Extract the [X, Y] coordinate from the center of the cell holding the provided text.  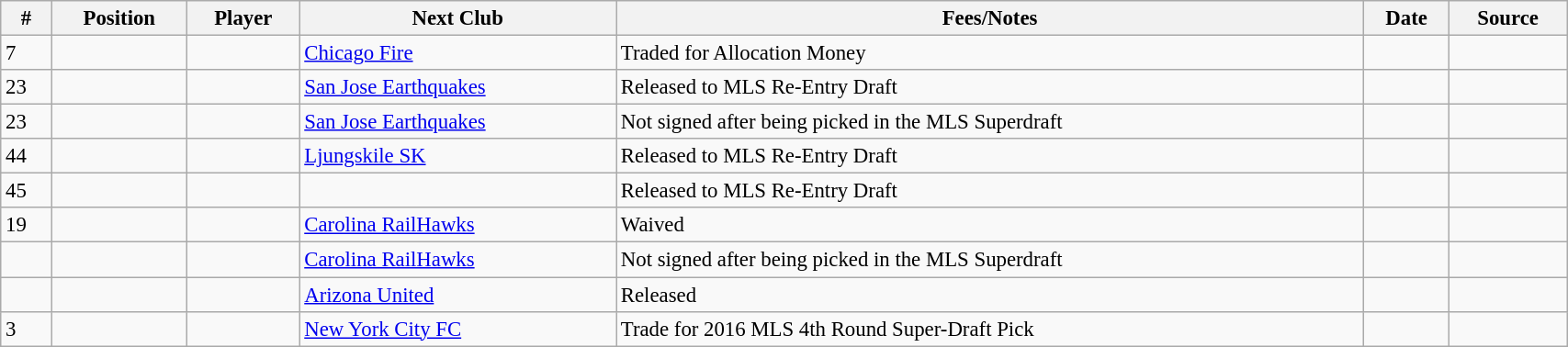
Ljungskile SK [457, 156]
Fees/Notes [989, 18]
Arizona United [457, 295]
Position [119, 18]
44 [26, 156]
Source [1508, 18]
Waived [989, 225]
Traded for Allocation Money [989, 53]
45 [26, 191]
Chicago Fire [457, 53]
Released [989, 295]
19 [26, 225]
New York City FC [457, 329]
3 [26, 329]
Date [1407, 18]
7 [26, 53]
Next Club [457, 18]
Player [243, 18]
# [26, 18]
Trade for 2016 MLS 4th Round Super-Draft Pick [989, 329]
